Locate the cell with the specified text and output its (X, Y) center coordinate. 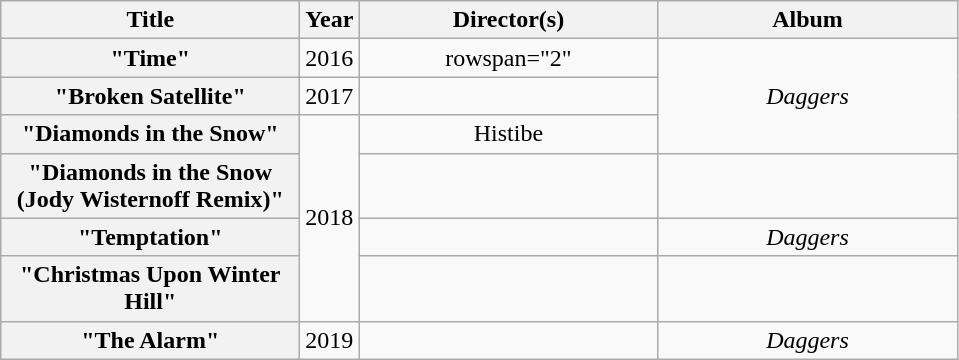
"Temptation" (150, 237)
"Diamonds in the Snow" (150, 134)
Year (330, 20)
2017 (330, 96)
"Christmas Upon Winter Hill" (150, 288)
"Broken Satellite" (150, 96)
Title (150, 20)
"Time" (150, 58)
2016 (330, 58)
"Diamonds in the Snow (Jody Wisternoff Remix)" (150, 186)
2018 (330, 218)
"The Alarm" (150, 340)
rowspan="2" (508, 58)
Album (808, 20)
Director(s) (508, 20)
Histibe (508, 134)
2019 (330, 340)
